Detect which cell encompasses the target text, then output its (x, y) center coordinate. 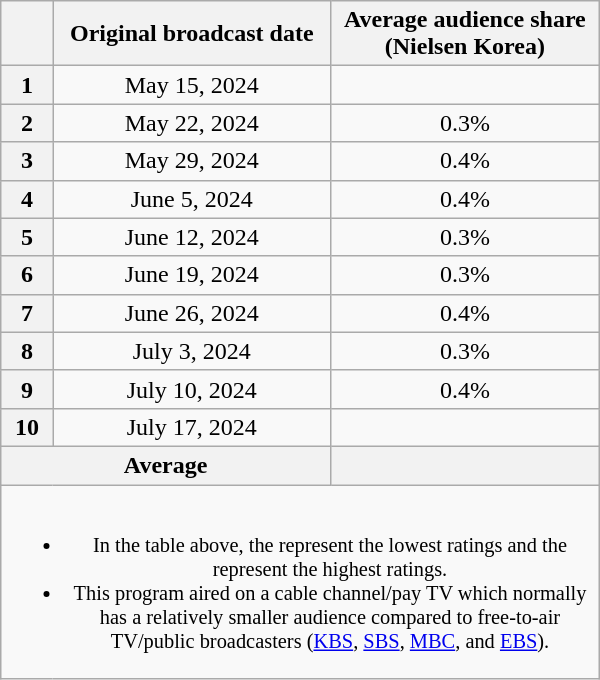
2 (27, 123)
6 (27, 275)
Average (166, 465)
7 (27, 313)
June 12, 2024 (192, 237)
June 26, 2024 (192, 313)
3 (27, 161)
July 10, 2024 (192, 389)
May 29, 2024 (192, 161)
4 (27, 199)
Average audience share(Nielsen Korea) (466, 34)
May 22, 2024 (192, 123)
9 (27, 389)
June 5, 2024 (192, 199)
July 17, 2024 (192, 427)
1 (27, 85)
July 3, 2024 (192, 351)
June 19, 2024 (192, 275)
5 (27, 237)
8 (27, 351)
Original broadcast date (192, 34)
May 15, 2024 (192, 85)
10 (27, 427)
